Find where the given text appears and provide that cell's center as (x, y) coordinate. 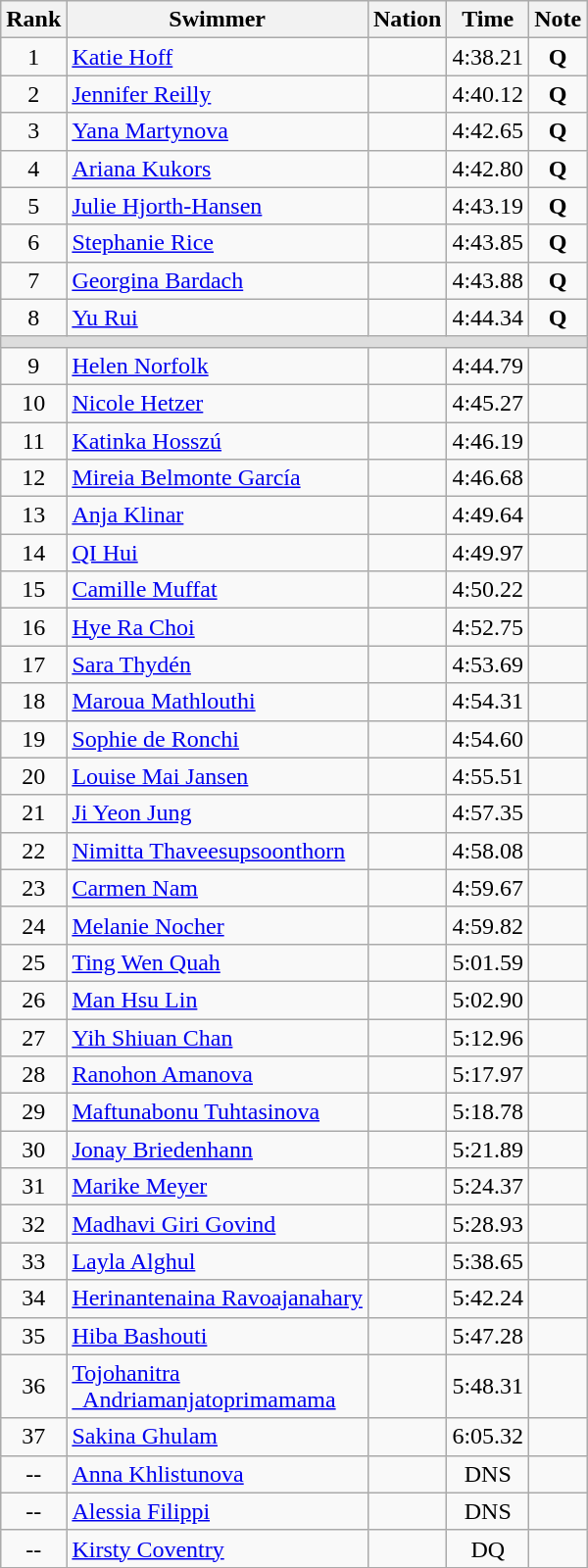
Julie Hjorth-Hansen (218, 206)
2 (33, 94)
Maftunabonu Tuhtasinova (218, 1112)
Time (488, 20)
5:38.65 (488, 1261)
4:52.75 (488, 627)
1 (33, 57)
Swimmer (218, 20)
29 (33, 1112)
31 (33, 1187)
4:59.67 (488, 888)
5:28.93 (488, 1224)
4:54.31 (488, 702)
Kirsty Coventry (218, 1548)
34 (33, 1298)
4:42.65 (488, 131)
Sakina Ghulam (218, 1437)
Yih Shiuan Chan (218, 1038)
Note (559, 20)
5:47.28 (488, 1336)
4 (33, 169)
16 (33, 627)
Katinka Hosszú (218, 440)
4:49.97 (488, 553)
Madhavi Giri Govind (218, 1224)
5:48.31 (488, 1386)
4:40.12 (488, 94)
33 (33, 1261)
5:42.24 (488, 1298)
Yana Martynova (218, 131)
Man Hsu Lin (218, 1000)
Ji Yeon Jung (218, 813)
4:55.51 (488, 776)
4:44.34 (488, 318)
23 (33, 888)
22 (33, 851)
6:05.32 (488, 1437)
19 (33, 739)
Herinantenaina Ravoajanahary (218, 1298)
25 (33, 962)
7 (33, 280)
4:44.79 (488, 366)
Katie Hoff (218, 57)
Helen Norfolk (218, 366)
5:12.96 (488, 1038)
5:24.37 (488, 1187)
Hiba Bashouti (218, 1336)
37 (33, 1437)
QI Hui (218, 553)
Camille Muffat (218, 590)
Mireia Belmonte García (218, 478)
4:46.68 (488, 478)
Ranohon Amanova (218, 1075)
Nation (407, 20)
17 (33, 664)
4:46.19 (488, 440)
Hye Ra Choi (218, 627)
Ting Wen Quah (218, 962)
Anna Khlistunova (218, 1474)
8 (33, 318)
Alessia Filippi (218, 1511)
15 (33, 590)
4:53.69 (488, 664)
28 (33, 1075)
5:01.59 (488, 962)
4:58.08 (488, 851)
Marike Meyer (218, 1187)
13 (33, 515)
4:43.85 (488, 243)
4:45.27 (488, 403)
4:59.82 (488, 925)
4:38.21 (488, 57)
32 (33, 1224)
12 (33, 478)
5:21.89 (488, 1150)
Yu Rui (218, 318)
Nicole Hetzer (218, 403)
Ariana Kukors (218, 169)
21 (33, 813)
DQ (488, 1548)
Layla Alghul (218, 1261)
Melanie Nocher (218, 925)
35 (33, 1336)
14 (33, 553)
4:50.22 (488, 590)
Nimitta Thaveesupsoonthorn (218, 851)
Sophie de Ronchi (218, 739)
Stephanie Rice (218, 243)
30 (33, 1150)
4:54.60 (488, 739)
Jonay Briedenhann (218, 1150)
5:17.97 (488, 1075)
9 (33, 366)
27 (33, 1038)
Tojohanitra Andriamanjatoprimamama (218, 1386)
5:02.90 (488, 1000)
4:49.64 (488, 515)
Maroua Mathlouthi (218, 702)
Rank (33, 20)
11 (33, 440)
10 (33, 403)
4:57.35 (488, 813)
Sara Thydén (218, 664)
18 (33, 702)
5 (33, 206)
4:43.19 (488, 206)
Jennifer Reilly (218, 94)
Anja Klinar (218, 515)
6 (33, 243)
Louise Mai Jansen (218, 776)
4:42.80 (488, 169)
5:18.78 (488, 1112)
Carmen Nam (218, 888)
24 (33, 925)
4:43.88 (488, 280)
26 (33, 1000)
36 (33, 1386)
Georgina Bardach (218, 280)
20 (33, 776)
3 (33, 131)
